Return (X, Y) of the center of cell containing provided text 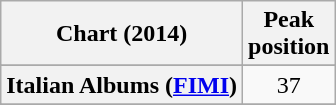
Italian Albums (FIMI) (122, 85)
Chart (2014) (122, 34)
Peakposition (289, 34)
37 (289, 85)
